Detect which cell encompasses the target text, then output its (x, y) center coordinate. 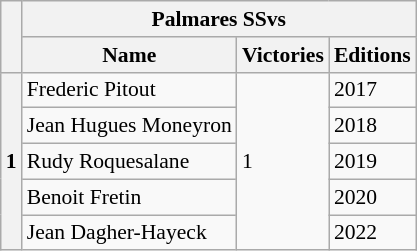
Rudy Roquesalane (130, 162)
2020 (372, 197)
2019 (372, 162)
Name (130, 55)
Benoit Fretin (130, 197)
Jean Dagher-Hayeck (130, 233)
Victories (283, 55)
2022 (372, 233)
Frederic Pitout (130, 90)
2018 (372, 126)
Editions (372, 55)
Jean Hugues Moneyron (130, 126)
2017 (372, 90)
Palmares SSvs (219, 19)
